Return the (X, Y) coordinate for the center point of the cell that contains the specified text.  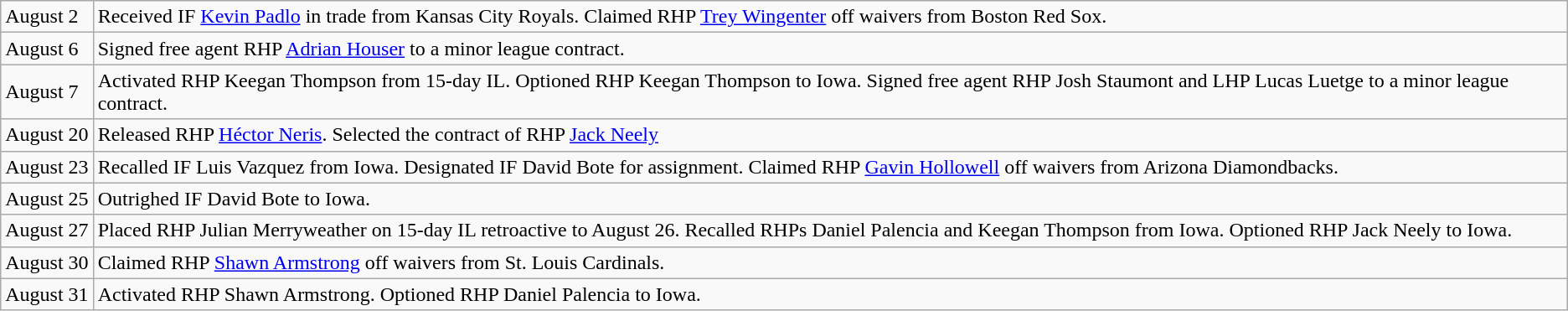
Outrighed IF David Bote to Iowa. (830, 199)
August 27 (47, 231)
August 23 (47, 167)
August 6 (47, 49)
Signed free agent RHP Adrian Houser to a minor league contract. (830, 49)
Received IF Kevin Padlo in trade from Kansas City Royals. Claimed RHP Trey Wingenter off waivers from Boston Red Sox. (830, 17)
Released RHP Héctor Neris. Selected the contract of RHP Jack Neely (830, 135)
Recalled IF Luis Vazquez from Iowa. Designated IF David Bote for assignment. Claimed RHP Gavin Hollowell off waivers from Arizona Diamondbacks. (830, 167)
August 25 (47, 199)
August 20 (47, 135)
August 2 (47, 17)
Activated RHP Shawn Armstrong. Optioned RHP Daniel Palencia to Iowa. (830, 294)
August 31 (47, 294)
August 30 (47, 262)
Claimed RHP Shawn Armstrong off waivers from St. Louis Cardinals. (830, 262)
August 7 (47, 92)
